Pinpoint the cell where the given text exists, returning its [X, Y] midpoint coordinate. 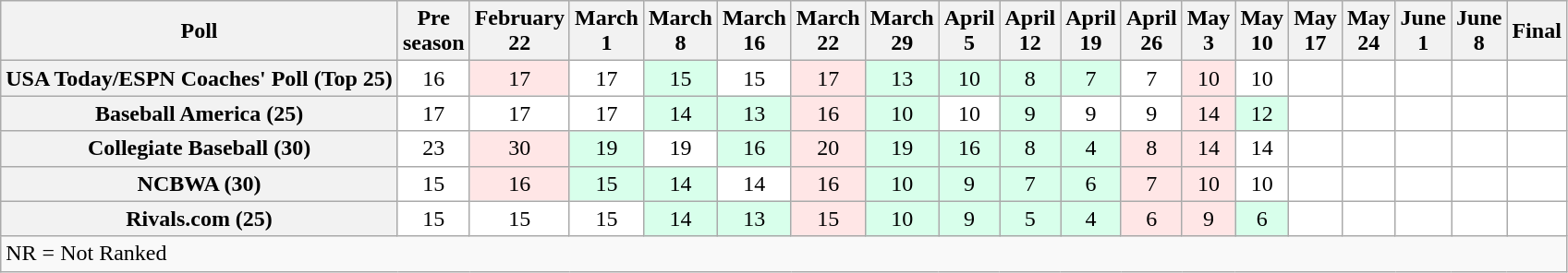
Poll [200, 31]
March8 [680, 31]
March22 [828, 31]
USA Today/ESPN Coaches' Poll (Top 25) [200, 78]
May3 [1209, 31]
Final [1537, 31]
12 [1262, 113]
23 [433, 148]
20 [828, 148]
June1 [1423, 31]
February22 [519, 31]
May17 [1316, 31]
April12 [1030, 31]
NR = Not Ranked [784, 254]
Rivals.com (25) [200, 219]
April26 [1151, 31]
Collegiate Baseball (30) [200, 148]
March29 [902, 31]
March16 [754, 31]
May10 [1262, 31]
April5 [969, 31]
5 [1030, 219]
Baseball America (25) [200, 113]
NCBWA (30) [200, 184]
30 [519, 148]
Preseason [433, 31]
March1 [606, 31]
April19 [1091, 31]
May24 [1368, 31]
June8 [1478, 31]
